Provide the [x, y] coordinate of the cell's center where the given text is located.  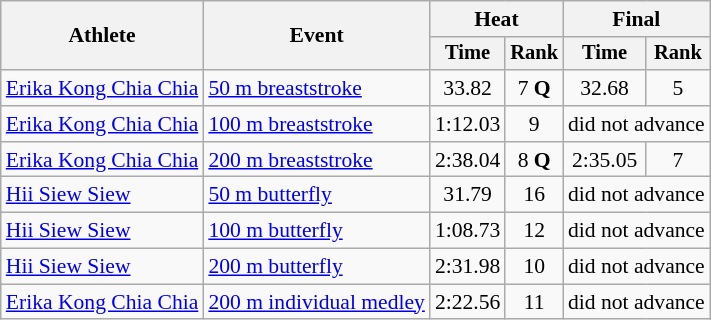
Heat [496, 19]
Final [636, 19]
8 Q [534, 160]
12 [534, 231]
2:35.05 [604, 160]
7 Q [534, 88]
9 [534, 124]
200 m butterfly [316, 267]
2:31.98 [468, 267]
31.79 [468, 195]
7 [678, 160]
Event [316, 36]
11 [534, 302]
1:08.73 [468, 231]
5 [678, 88]
Athlete [102, 36]
2:22.56 [468, 302]
200 m breaststroke [316, 160]
100 m breaststroke [316, 124]
1:12.03 [468, 124]
32.68 [604, 88]
200 m individual medley [316, 302]
2:38.04 [468, 160]
100 m butterfly [316, 231]
16 [534, 195]
50 m butterfly [316, 195]
33.82 [468, 88]
10 [534, 267]
50 m breaststroke [316, 88]
